Determine the (x, y) coordinate at the center of the cell enclosing the given text.  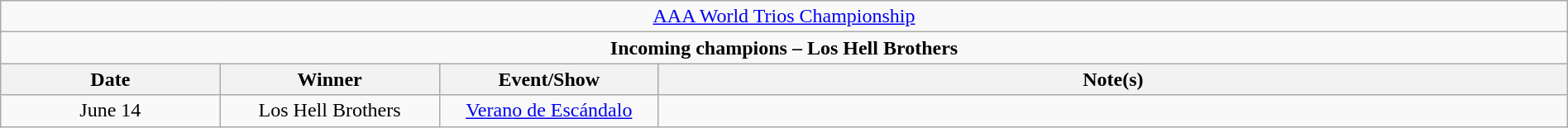
Event/Show (549, 79)
Winner (329, 79)
Verano de Escándalo (549, 111)
AAA World Trios Championship (784, 17)
June 14 (111, 111)
Note(s) (1113, 79)
Los Hell Brothers (329, 111)
Date (111, 79)
Incoming champions – Los Hell Brothers (784, 48)
